Pinpoint the cell where the given text exists, returning its (X, Y) midpoint coordinate. 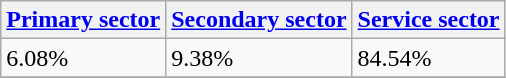
9.38% (259, 58)
6.08% (84, 58)
Service sector (428, 20)
Primary sector (84, 20)
84.54% (428, 58)
Secondary sector (259, 20)
